Locate the cell with the specified text and output its [x, y] center coordinate. 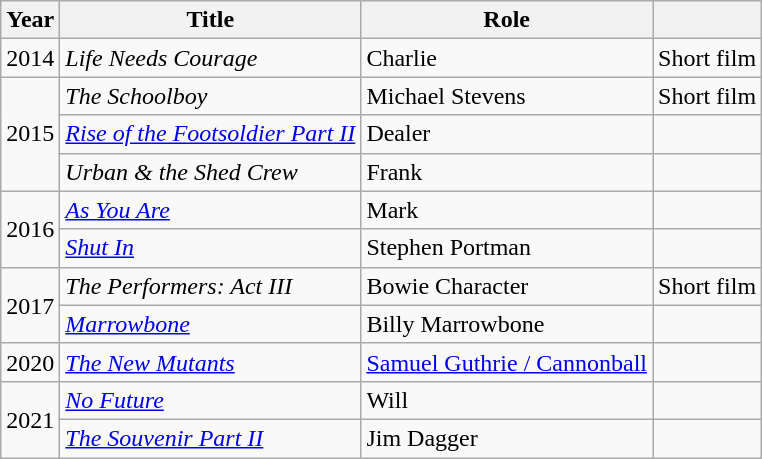
Charlie [507, 58]
No Future [210, 400]
Year [30, 20]
2014 [30, 58]
Stephen Portman [507, 248]
Mark [507, 210]
Will [507, 400]
The Schoolboy [210, 96]
Jim Dagger [507, 438]
Life Needs Courage [210, 58]
2021 [30, 419]
Samuel Guthrie / Cannonball [507, 362]
The Performers: Act III [210, 286]
Frank [507, 172]
Title [210, 20]
Dealer [507, 134]
Bowie Character [507, 286]
2016 [30, 229]
Shut In [210, 248]
2015 [30, 134]
Role [507, 20]
Rise of the Footsoldier Part II [210, 134]
Michael Stevens [507, 96]
2017 [30, 305]
The New Mutants [210, 362]
2020 [30, 362]
As You Are [210, 210]
Billy Marrowbone [507, 324]
The Souvenir Part II [210, 438]
Urban & the Shed Crew [210, 172]
Marrowbone [210, 324]
